Output the (x, y) coordinate of the center of the cell containing the given text.  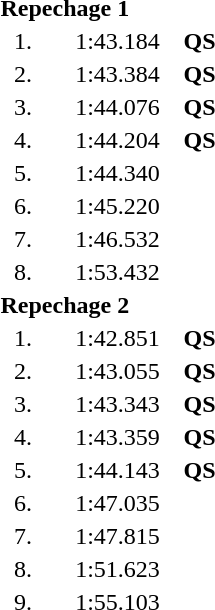
1:53.432 (118, 272)
1:43.055 (118, 371)
1:42.851 (118, 338)
1:47.815 (118, 536)
1:43.384 (118, 74)
1:47.035 (118, 503)
1:51.623 (118, 569)
1:43.343 (118, 404)
1:43.184 (118, 41)
1:45.220 (118, 206)
1:46.532 (118, 239)
1:44.076 (118, 107)
1:44.340 (118, 173)
1:44.204 (118, 140)
1:43.359 (118, 437)
1:44.143 (118, 470)
